Capture the cell that displays the provided text and extract its [x, y] central coordinate. 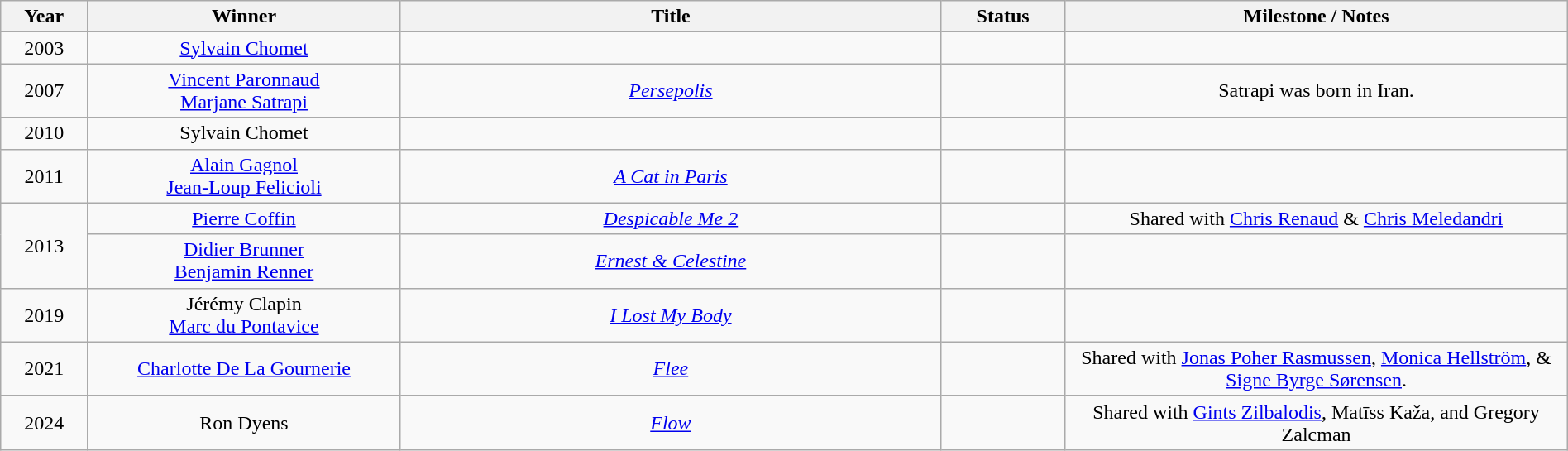
Ernest & Celestine [670, 261]
Shared with Jonas Poher Rasmussen, Monica Hellström, & Signe Byrge Sørensen. [1317, 369]
Pierre Coffin [245, 218]
Status [1002, 17]
Flow [670, 422]
Despicable Me 2 [670, 218]
2019 [45, 314]
2013 [45, 245]
Persepolis [670, 91]
Milestone / Notes [1317, 17]
Satrapi was born in Iran. [1317, 91]
Winner [245, 17]
Year [45, 17]
Flee [670, 369]
Vincent ParonnaudMarjane Satrapi [245, 91]
A Cat in Paris [670, 175]
Jérémy ClapinMarc du Pontavice [245, 314]
I Lost My Body [670, 314]
2003 [45, 48]
Charlotte De La Gournerie [245, 369]
2010 [45, 133]
Ron Dyens [245, 422]
Title [670, 17]
2021 [45, 369]
Shared with Gints Zilbalodis, Matīss Kaža, and Gregory Zalcman [1317, 422]
2024 [45, 422]
2007 [45, 91]
Alain GagnolJean-Loup Felicioli [245, 175]
Didier BrunnerBenjamin Renner [245, 261]
Shared with Chris Renaud & Chris Meledandri [1317, 218]
2011 [45, 175]
